Pinpoint the cell where the given text exists, returning its (x, y) midpoint coordinate. 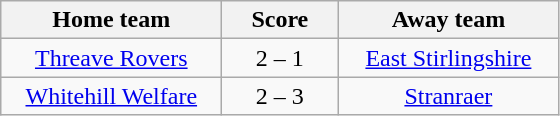
Score (280, 20)
Away team (448, 20)
Whitehill Welfare (112, 96)
2 – 1 (280, 58)
Home team (112, 20)
2 – 3 (280, 96)
Stranraer (448, 96)
East Stirlingshire (448, 58)
Threave Rovers (112, 58)
